Provide the (X, Y) coordinate of the cell's center where the given text is located.  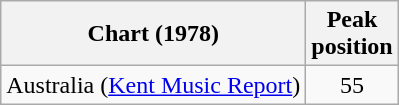
Australia (Kent Music Report) (154, 85)
55 (352, 85)
Peakposition (352, 34)
Chart (1978) (154, 34)
